Identify which cell holds the provided text, then report its (X, Y) central coordinate. 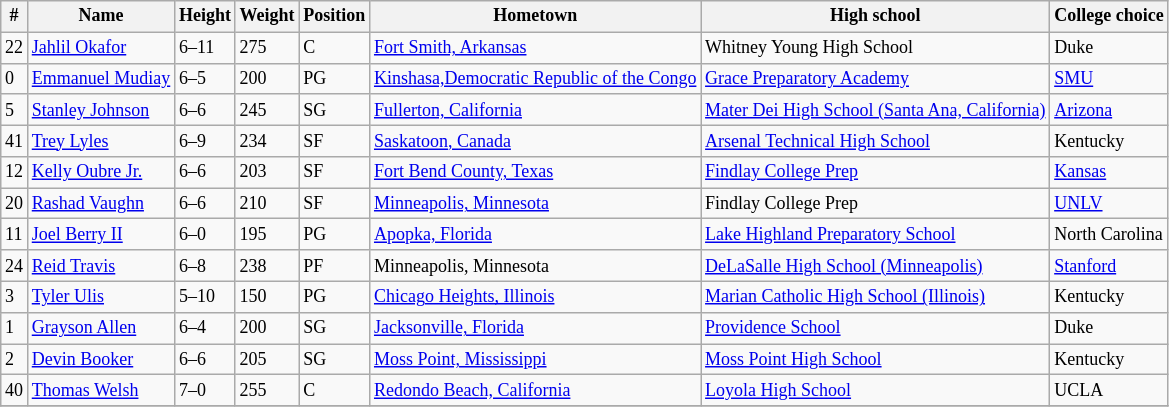
Jacksonville, Florida (536, 328)
5 (14, 110)
Loyola High School (876, 390)
Kansas (1109, 172)
Chicago Heights, Illinois (536, 296)
Joel Berry II (100, 234)
Stanley Johnson (100, 110)
Weight (267, 16)
203 (267, 172)
275 (267, 48)
Whitney Young High School (876, 48)
Jahlil Okafor (100, 48)
0 (14, 78)
Grayson Allen (100, 328)
Height (206, 16)
SMU (1109, 78)
Reid Travis (100, 266)
Saskatoon, Canada (536, 140)
205 (267, 360)
UCLA (1109, 390)
DeLaSalle High School (Minneapolis) (876, 266)
Fort Bend County, Texas (536, 172)
6–5 (206, 78)
Name (100, 16)
255 (267, 390)
Providence School (876, 328)
Rashad Vaughn (100, 204)
1 (14, 328)
Thomas Welsh (100, 390)
7–0 (206, 390)
Arizona (1109, 110)
3 (14, 296)
Position (334, 16)
Stanford (1109, 266)
41 (14, 140)
6–4 (206, 328)
5–10 (206, 296)
6–11 (206, 48)
6–0 (206, 234)
Tyler Ulis (100, 296)
College choice (1109, 16)
Fort Smith, Arkansas (536, 48)
2 (14, 360)
12 (14, 172)
Grace Preparatory Academy (876, 78)
Apopka, Florida (536, 234)
Arsenal Technical High School (876, 140)
Lake Highland Preparatory School (876, 234)
Fullerton, California (536, 110)
Redondo Beach, California (536, 390)
Trey Lyles (100, 140)
# (14, 16)
Emmanuel Mudiay (100, 78)
North Carolina (1109, 234)
210 (267, 204)
PF (334, 266)
245 (267, 110)
20 (14, 204)
Mater Dei High School (Santa Ana, California) (876, 110)
Moss Point High School (876, 360)
6–8 (206, 266)
238 (267, 266)
6–9 (206, 140)
11 (14, 234)
150 (267, 296)
Marian Catholic High School (Illinois) (876, 296)
Moss Point, Mississippi (536, 360)
UNLV (1109, 204)
Kinshasa,Democratic Republic of the Congo (536, 78)
40 (14, 390)
195 (267, 234)
High school (876, 16)
Devin Booker (100, 360)
22 (14, 48)
Hometown (536, 16)
234 (267, 140)
24 (14, 266)
Kelly Oubre Jr. (100, 172)
